Pinpoint the cell where the given text exists, returning its [x, y] midpoint coordinate. 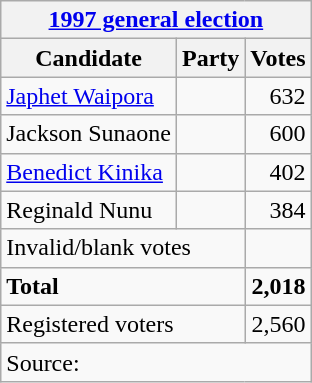
Votes [278, 58]
600 [278, 134]
1997 general election [156, 20]
2,560 [278, 324]
Party [210, 58]
Jackson Sunaone [89, 134]
Benedict Kinika [89, 172]
402 [278, 172]
632 [278, 96]
Registered voters [123, 324]
Total [123, 286]
2,018 [278, 286]
Candidate [89, 58]
Reginald Nunu [89, 210]
Invalid/blank votes [123, 248]
384 [278, 210]
Japhet Waipora [89, 96]
Source: [156, 362]
